From the cell containing the given text, extract its center point as [X, Y] coordinate. 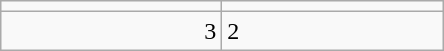
3 [112, 31]
2 [332, 31]
